Capture the cell that displays the provided text and extract its (x, y) central coordinate. 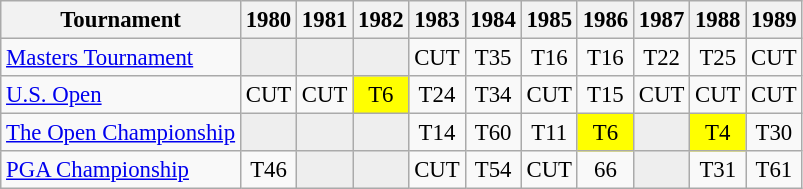
1982 (381, 20)
1988 (718, 20)
T30 (774, 133)
T22 (661, 58)
1989 (774, 20)
1984 (493, 20)
1983 (437, 20)
T34 (493, 95)
The Open Championship (121, 133)
T54 (493, 170)
1987 (661, 20)
T11 (549, 133)
U.S. Open (121, 95)
T61 (774, 170)
T31 (718, 170)
66 (605, 170)
T4 (718, 133)
1981 (325, 20)
1985 (549, 20)
1986 (605, 20)
T15 (605, 95)
T46 (268, 170)
PGA Championship (121, 170)
T14 (437, 133)
T25 (718, 58)
T35 (493, 58)
1980 (268, 20)
T60 (493, 133)
T24 (437, 95)
Tournament (121, 20)
Masters Tournament (121, 58)
